Extract the (x, y) coordinate from the center of the cell holding the provided text.  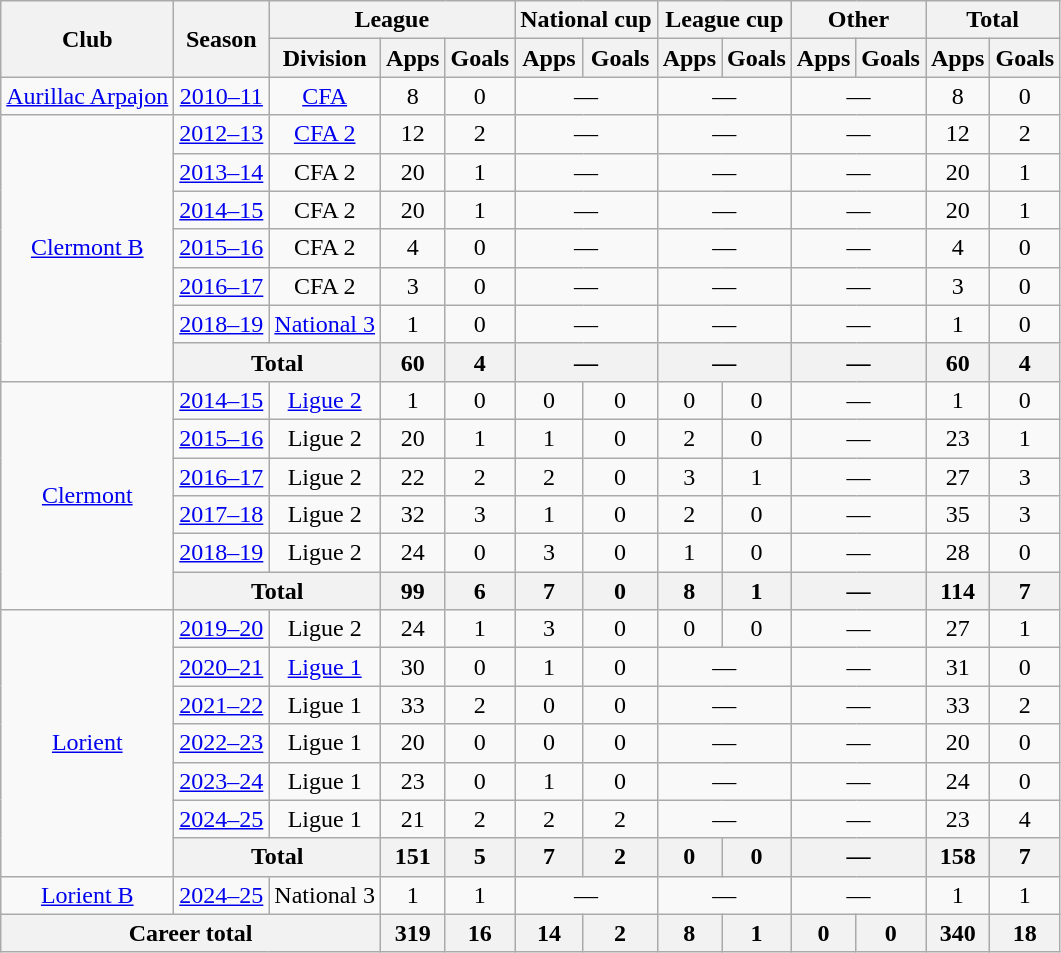
28 (958, 553)
6 (480, 591)
Division (325, 58)
2017–18 (222, 515)
2021–22 (222, 705)
99 (413, 591)
14 (549, 933)
National cup (586, 20)
Season (222, 39)
319 (413, 933)
Other (858, 20)
31 (958, 667)
Lorient (88, 743)
Lorient B (88, 895)
League (392, 20)
151 (413, 857)
2012–13 (222, 134)
2010–11 (222, 96)
2020–21 (222, 667)
30 (413, 667)
2013–14 (222, 172)
114 (958, 591)
2022–23 (222, 743)
22 (413, 477)
CFA (325, 96)
2023–24 (222, 781)
2019–20 (222, 629)
16 (480, 933)
Career total (191, 933)
18 (1025, 933)
32 (413, 515)
340 (958, 933)
21 (413, 819)
Club (88, 39)
Clermont B (88, 248)
Aurillac Arpajon (88, 96)
Clermont (88, 495)
35 (958, 515)
158 (958, 857)
League cup (724, 20)
5 (480, 857)
